Identify which cell holds the provided text, then report its (X, Y) central coordinate. 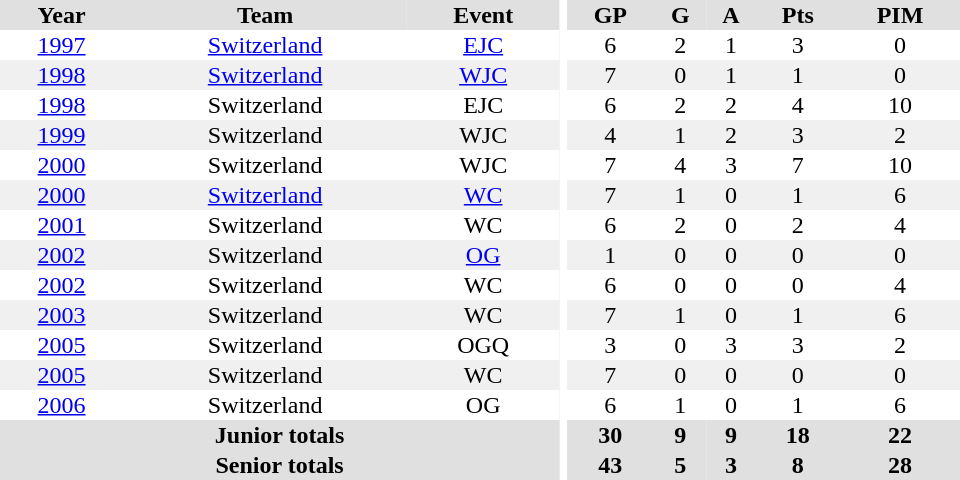
PIM (900, 15)
28 (900, 465)
Senior totals (280, 465)
1999 (62, 135)
8 (798, 465)
22 (900, 435)
GP (610, 15)
Pts (798, 15)
Year (62, 15)
OGQ (483, 345)
18 (798, 435)
G (680, 15)
2003 (62, 315)
Team (265, 15)
Junior totals (280, 435)
1997 (62, 45)
2001 (62, 225)
5 (680, 465)
Event (483, 15)
30 (610, 435)
43 (610, 465)
A (730, 15)
2006 (62, 405)
